Pinpoint the cell where the given text exists, returning its (X, Y) midpoint coordinate. 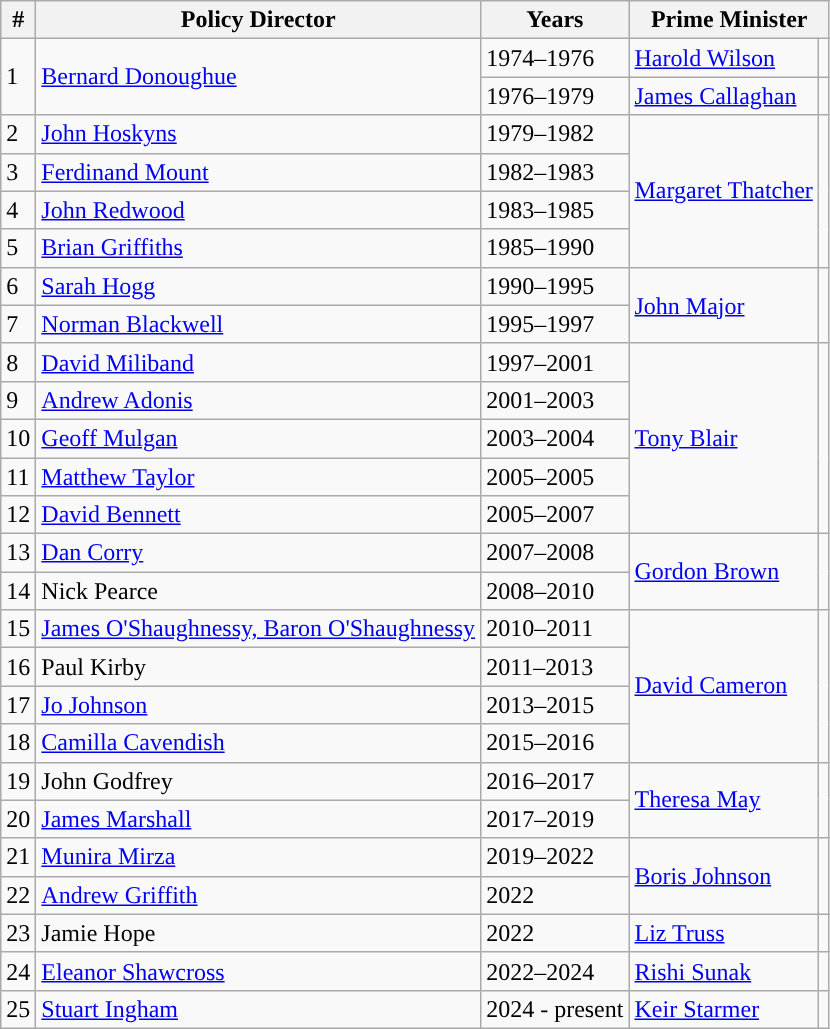
1997–2001 (555, 362)
25 (18, 1009)
1995–1997 (555, 324)
2022–2024 (555, 971)
2007–2008 (555, 553)
18 (18, 743)
2024 - present (555, 1009)
Jo Johnson (258, 705)
16 (18, 667)
22 (18, 895)
14 (18, 591)
2005–2007 (555, 515)
2003–2004 (555, 438)
2005–2005 (555, 477)
10 (18, 438)
1976–1979 (555, 96)
2001–2003 (555, 400)
Prime Minister (729, 20)
17 (18, 705)
20 (18, 819)
23 (18, 933)
Munira Mirza (258, 857)
1990–1995 (555, 286)
Liz Truss (724, 933)
Gordon Brown (724, 572)
Sarah Hogg (258, 286)
Ferdinand Mount (258, 172)
8 (18, 362)
John Major (724, 305)
Andrew Griffith (258, 895)
Nick Pearce (258, 591)
21 (18, 857)
13 (18, 553)
Years (555, 20)
Margaret Thatcher (724, 191)
11 (18, 477)
Tony Blair (724, 438)
1979–1982 (555, 134)
1983–1985 (555, 210)
9 (18, 400)
24 (18, 971)
Rishi Sunak (724, 971)
Paul Kirby (258, 667)
John Godfrey (258, 781)
4 (18, 210)
David Cameron (724, 686)
Matthew Taylor (258, 477)
Keir Starmer (724, 1009)
Dan Corry (258, 553)
Policy Director (258, 20)
Geoff Mulgan (258, 438)
James Marshall (258, 819)
3 (18, 172)
6 (18, 286)
John Hoskyns (258, 134)
2013–2015 (555, 705)
James O'Shaughnessy, Baron O'Shaughnessy (258, 629)
2016–2017 (555, 781)
David Miliband (258, 362)
2019–2022 (555, 857)
1974–1976 (555, 58)
1985–1990 (555, 248)
Jamie Hope (258, 933)
2015–2016 (555, 743)
1 (18, 77)
1982–1983 (555, 172)
Eleanor Shawcross (258, 971)
Andrew Adonis (258, 400)
2010–2011 (555, 629)
5 (18, 248)
7 (18, 324)
12 (18, 515)
James Callaghan (724, 96)
Bernard Donoughue (258, 77)
John Redwood (258, 210)
Theresa May (724, 800)
David Bennett (258, 515)
15 (18, 629)
Norman Blackwell (258, 324)
Camilla Cavendish (258, 743)
19 (18, 781)
Boris Johnson (724, 876)
# (18, 20)
2017–2019 (555, 819)
2011–2013 (555, 667)
Harold Wilson (724, 58)
2008–2010 (555, 591)
Stuart Ingham (258, 1009)
Brian Griffiths (258, 248)
2 (18, 134)
